Pinpoint the cell where the given text exists, returning its (X, Y) midpoint coordinate. 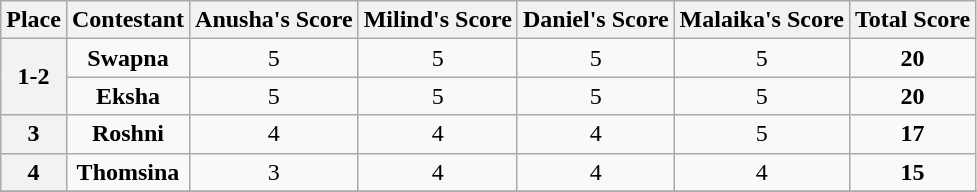
Place (34, 20)
Swapna (128, 58)
1-2 (34, 77)
Daniel's Score (596, 20)
17 (912, 134)
Eksha (128, 96)
Malaika's Score (762, 20)
15 (912, 172)
Thomsina (128, 172)
Contestant (128, 20)
Anusha's Score (274, 20)
Milind's Score (438, 20)
Total Score (912, 20)
Roshni (128, 134)
